Find where the given text appears and provide that cell's center as (X, Y) coordinate. 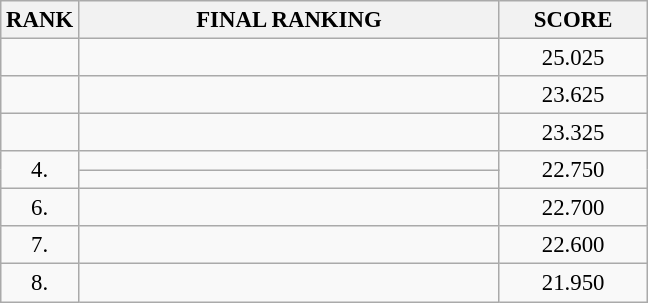
21.950 (572, 283)
4. (40, 170)
RANK (40, 20)
22.700 (572, 208)
23.325 (572, 133)
7. (40, 245)
8. (40, 283)
22.750 (572, 170)
FINAL RANKING (288, 20)
SCORE (572, 20)
23.625 (572, 95)
22.600 (572, 245)
25.025 (572, 58)
6. (40, 208)
